Output the [x, y] coordinate of the center of the cell containing the given text.  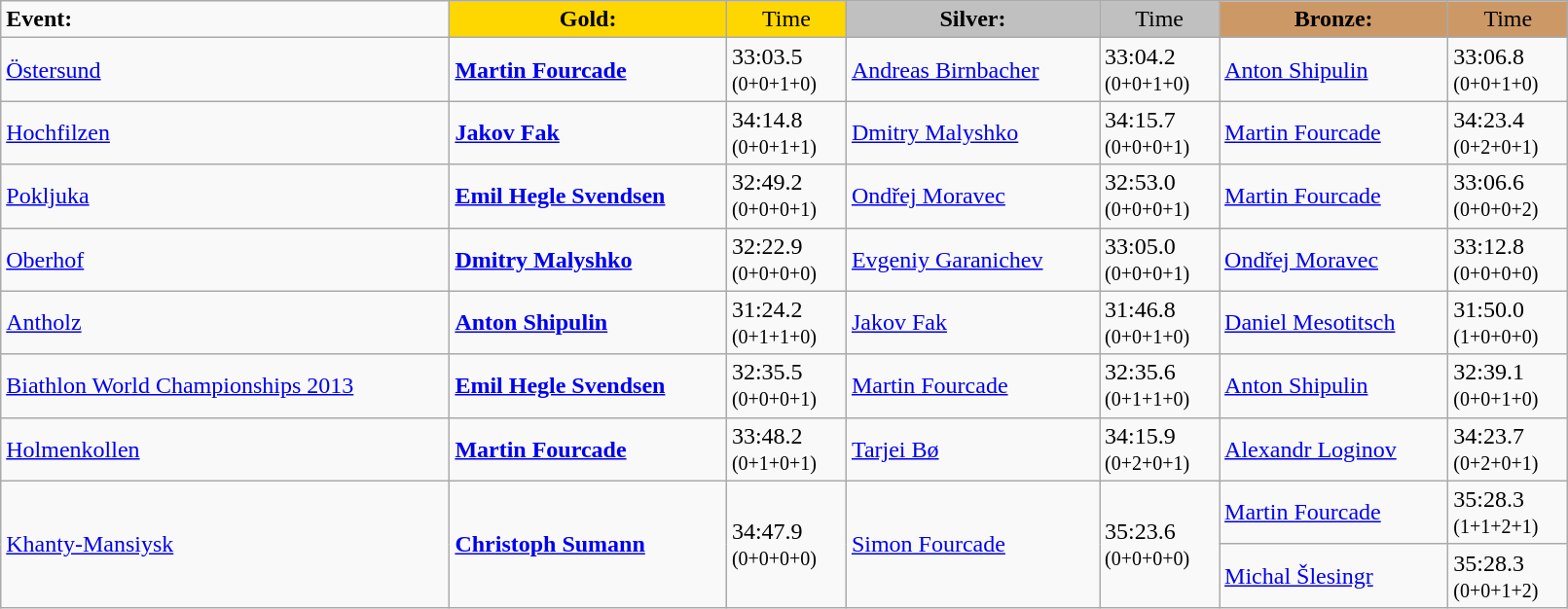
32:22.9(0+0+0+0) [786, 259]
34:15.7(0+0+0+1) [1160, 132]
35:23.6(0+0+0+0) [1160, 544]
33:05.0(0+0+0+1) [1160, 259]
Alexandr Loginov [1333, 449]
Event: [226, 19]
32:35.5(0+0+0+1) [786, 385]
Gold: [588, 19]
Pokljuka [226, 197]
34:15.9(0+2+0+1) [1160, 449]
35:28.3(0+0+1+2) [1509, 576]
34:23.4(0+2+0+1) [1509, 132]
33:04.2(0+0+1+0) [1160, 70]
Holmenkollen [226, 449]
Michal Šlesingr [1333, 576]
Silver: [972, 19]
Hochfilzen [226, 132]
31:24.2(0+1+1+0) [786, 323]
32:35.6(0+1+1+0) [1160, 385]
Simon Fourcade [972, 544]
Andreas Birnbacher [972, 70]
32:39.1(0+0+1+0) [1509, 385]
Antholz [226, 323]
Oberhof [226, 259]
Bronze: [1333, 19]
Daniel Mesotitsch [1333, 323]
31:46.8(0+0+1+0) [1160, 323]
33:03.5(0+0+1+0) [786, 70]
33:06.6(0+0+0+2) [1509, 197]
33:48.2(0+1+0+1) [786, 449]
Biathlon World Championships 2013 [226, 385]
Evgeniy Garanichev [972, 259]
33:12.8(0+0+0+0) [1509, 259]
34:47.9(0+0+0+0) [786, 544]
Tarjei Bø [972, 449]
Khanty-Mansiysk [226, 544]
32:49.2 (0+0+0+1) [786, 197]
Östersund [226, 70]
35:28.3(1+1+2+1) [1509, 512]
34:14.8(0+0+1+1) [786, 132]
33:06.8(0+0+1+0) [1509, 70]
Christoph Sumann [588, 544]
32:53.0(0+0+0+1) [1160, 197]
34:23.7(0+2+0+1) [1509, 449]
31:50.0(1+0+0+0) [1509, 323]
